Return the [X, Y] coordinate for the center point of the cell that contains the specified text.  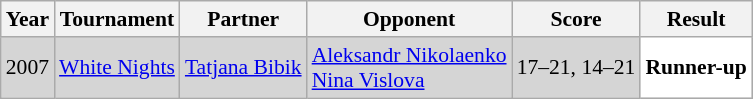
Runner-up [696, 68]
Partner [244, 19]
Aleksandr Nikolaenko Nina Vislova [410, 68]
Result [696, 19]
Year [28, 19]
Score [576, 19]
17–21, 14–21 [576, 68]
White Nights [117, 68]
Tournament [117, 19]
2007 [28, 68]
Tatjana Bibik [244, 68]
Opponent [410, 19]
